Detect which cell encompasses the target text, then output its (X, Y) center coordinate. 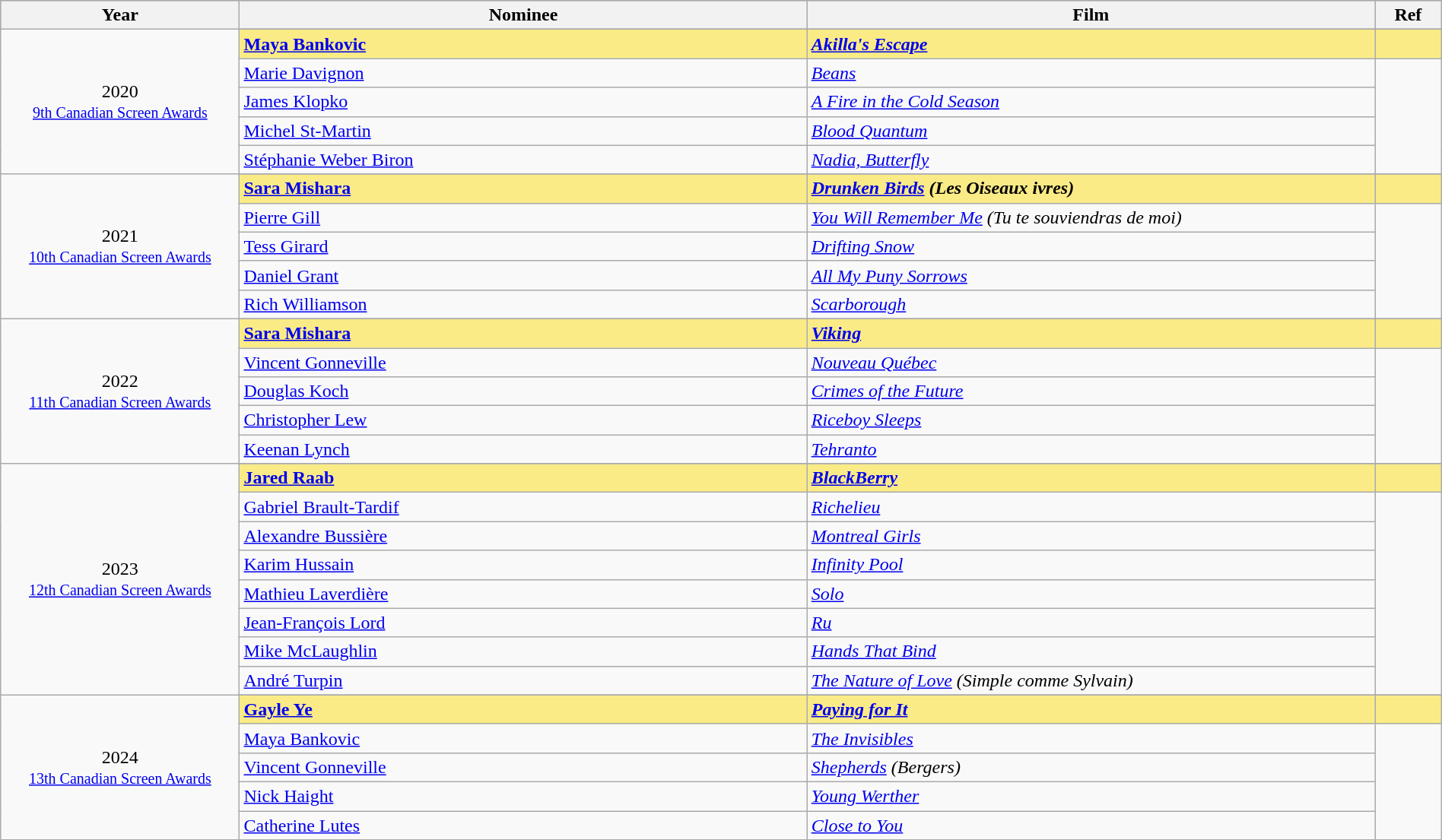
Gayle Ye (523, 709)
Daniel Grant (523, 275)
Young Werther (1091, 796)
Jean-François Lord (523, 623)
Riceboy Sleeps (1091, 420)
Mike McLaughlin (523, 651)
Marie Davignon (523, 73)
Scarborough (1091, 304)
All My Puny Sorrows (1091, 275)
2024 13th Canadian Screen Awards (120, 767)
Karim Hussain (523, 565)
Akilla's Escape (1091, 44)
Montreal Girls (1091, 536)
Christopher Lew (523, 420)
James Klopko (523, 102)
2022 11th Canadian Screen Awards (120, 391)
Rich Williamson (523, 304)
2023 12th Canadian Screen Awards (120, 579)
Catherine Lutes (523, 825)
Pierre Gill (523, 217)
You Will Remember Me (Tu te souviendras de moi) (1091, 217)
Drifting Snow (1091, 246)
2020 9th Canadian Screen Awards (120, 102)
Beans (1091, 73)
Jared Raab (523, 478)
Infinity Pool (1091, 565)
Close to You (1091, 825)
Film (1091, 15)
Nick Haight (523, 796)
Solo (1091, 594)
Hands That Bind (1091, 651)
Drunken Birds (Les Oiseaux ivres) (1091, 189)
André Turpin (523, 680)
Nadia, Butterfly (1091, 160)
Viking (1091, 333)
Mathieu Laverdière (523, 594)
Year (120, 15)
Michel St-Martin (523, 131)
Keenan Lynch (523, 449)
Nominee (523, 15)
Shepherds (Bergers) (1091, 767)
Paying for It (1091, 709)
A Fire in the Cold Season (1091, 102)
Tehranto (1091, 449)
The Invisibles (1091, 738)
Gabriel Brault-Tardif (523, 507)
Douglas Koch (523, 391)
Blood Quantum (1091, 131)
Crimes of the Future (1091, 391)
Ru (1091, 623)
BlackBerry (1091, 478)
Tess Girard (523, 246)
2021 10th Canadian Screen Awards (120, 246)
The Nature of Love (Simple comme Sylvain) (1091, 680)
Richelieu (1091, 507)
Stéphanie Weber Biron (523, 160)
Alexandre Bussière (523, 536)
Ref (1409, 15)
Nouveau Québec (1091, 363)
